Pinpoint the cell where the given text exists, returning its [x, y] midpoint coordinate. 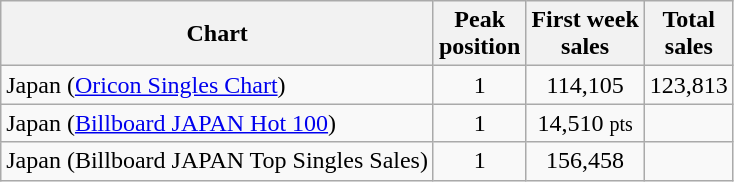
Chart [218, 34]
Japan (Billboard JAPAN Hot 100) [218, 123]
Peakposition [479, 34]
Japan (Billboard JAPAN Top Singles Sales) [218, 161]
First weeksales [585, 34]
156,458 [585, 161]
Japan (Oricon Singles Chart) [218, 85]
14,510 pts [585, 123]
123,813 [688, 85]
Totalsales [688, 34]
114,105 [585, 85]
